Pinpoint the cell where the given text exists, returning its (x, y) midpoint coordinate. 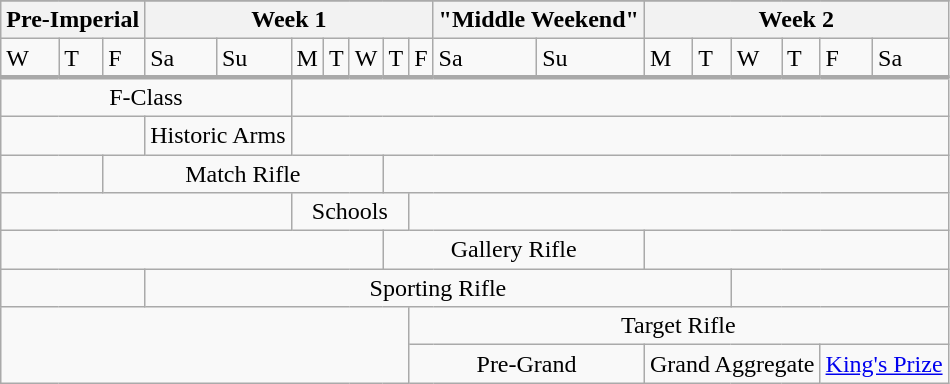
Schools (350, 212)
"Middle Weekend" (538, 20)
Sporting Rifle (438, 288)
Pre-Grand (527, 364)
Week 1 (289, 20)
Grand Aggregate (732, 364)
F-Class (146, 97)
Pre-Imperial (73, 20)
Match Rifle (243, 173)
Target Rifle (678, 326)
Gallery Rifle (514, 250)
Historic Arms (218, 135)
King's Prize (884, 364)
Week 2 (796, 20)
